Determine the [X, Y] coordinate at the center of the cell enclosing the given text.  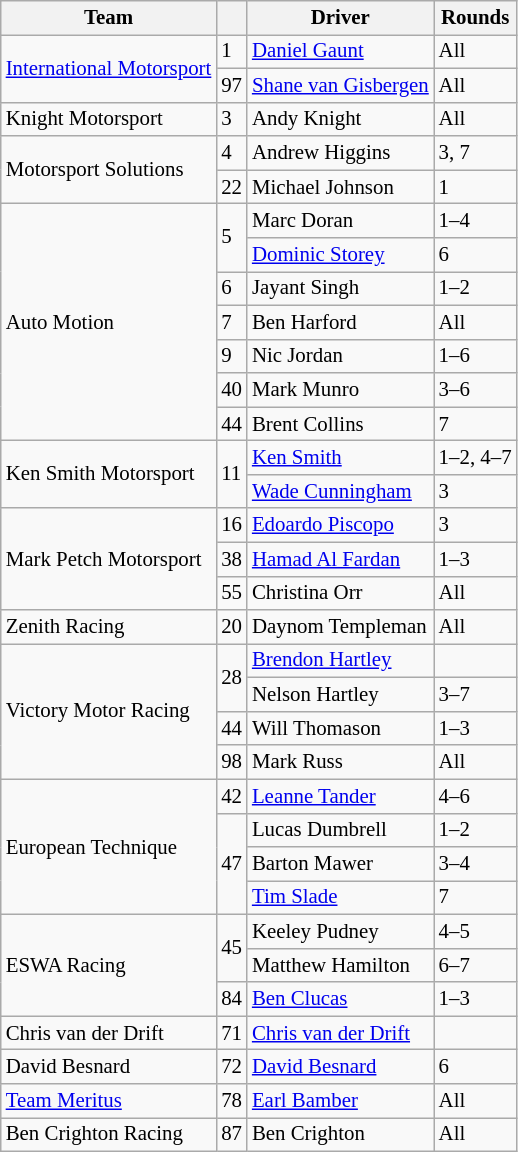
Jayant Singh [340, 288]
45 [232, 948]
38 [232, 559]
Mark Munro [340, 390]
Barton Mawer [340, 864]
European Technique [109, 846]
Brent Collins [340, 424]
Driver [340, 18]
98 [232, 762]
Zenith Racing [109, 627]
Leanne Tander [340, 796]
Mark Petch Motorsport [109, 559]
22 [232, 187]
Nelson Hartley [340, 695]
20 [232, 627]
Shane van Gisbergen [340, 85]
1–4 [476, 221]
3–4 [476, 864]
72 [232, 1067]
Hamad Al Fardan [340, 559]
Lucas Dumbrell [340, 830]
5 [232, 238]
Christina Orr [340, 593]
Wade Cunningham [340, 491]
Ben Crighton [340, 1135]
42 [232, 796]
84 [232, 999]
Motorsport Solutions [109, 170]
Mark Russ [340, 762]
Ben Harford [340, 322]
Andy Knight [340, 119]
Daynom Templeman [340, 627]
11 [232, 475]
ESWA Racing [109, 965]
97 [232, 85]
4–5 [476, 931]
Keeley Pudney [340, 931]
Ben Clucas [340, 999]
Team [109, 18]
47 [232, 864]
Edoardo Piscopo [340, 525]
3–6 [476, 390]
Dominic Storey [340, 255]
Nic Jordan [340, 356]
Andrew Higgins [340, 153]
Matthew Hamilton [340, 965]
1–2, 4–7 [476, 458]
78 [232, 1101]
55 [232, 593]
Marc Doran [340, 221]
Brendon Hartley [340, 661]
71 [232, 1033]
4 [232, 153]
28 [232, 678]
Earl Bamber [340, 1101]
3, 7 [476, 153]
Will Thomason [340, 728]
3–7 [476, 695]
Victory Motor Racing [109, 712]
Ken Smith [340, 458]
1–6 [476, 356]
6–7 [476, 965]
16 [232, 525]
87 [232, 1135]
Auto Motion [109, 322]
International Motorsport [109, 68]
Michael Johnson [340, 187]
Daniel Gaunt [340, 51]
Ben Crighton Racing [109, 1135]
Tim Slade [340, 898]
Rounds [476, 18]
Team Meritus [109, 1101]
Ken Smith Motorsport [109, 475]
9 [232, 356]
Knight Motorsport [109, 119]
4–6 [476, 796]
40 [232, 390]
